From the cell containing the given text, extract its center point as [x, y] coordinate. 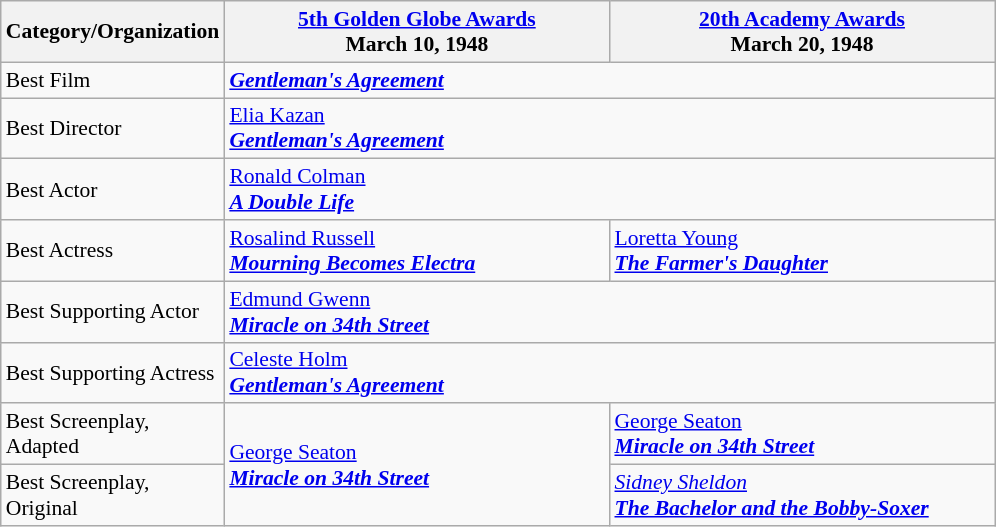
Best Film [113, 80]
Edmund GwennMiracle on 34th Street [609, 312]
Best Supporting Actress [113, 372]
Elia KazanGentleman's Agreement [609, 128]
Best Screenplay, Adapted [113, 434]
Ronald ColmanA Double Life [609, 190]
Best Director [113, 128]
Best Actor [113, 190]
Best Supporting Actor [113, 312]
Best Screenplay, Original [113, 496]
5th Golden Globe AwardsMarch 10, 1948 [416, 32]
20th Academy Awards March 20, 1948 [802, 32]
Loretta YoungThe Farmer's Daughter [802, 250]
Celeste HolmGentleman's Agreement [609, 372]
Category/Organization [113, 32]
Best Actress [113, 250]
Rosalind RussellMourning Becomes Electra [416, 250]
Sidney SheldonThe Bachelor and the Bobby-Soxer [802, 496]
Gentleman's Agreement [609, 80]
